Output the [X, Y] coordinate of the center of the cell containing the given text.  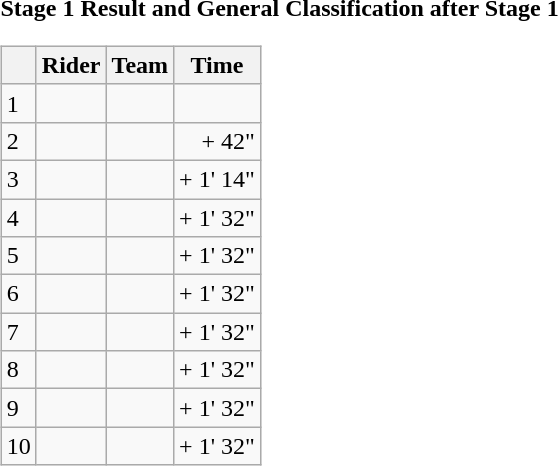
1 [18, 103]
Rider [71, 65]
+ 1' 14" [218, 179]
8 [18, 370]
5 [18, 256]
7 [18, 332]
Team [140, 65]
+ 42" [218, 141]
6 [18, 294]
4 [18, 217]
10 [18, 446]
2 [18, 141]
Time [218, 65]
3 [18, 179]
9 [18, 408]
